From the cell containing the given text, extract its center point as (X, Y) coordinate. 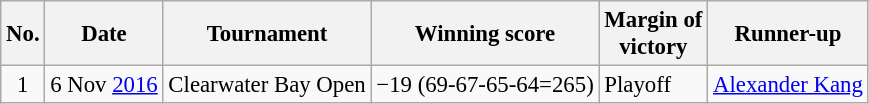
No. (23, 34)
Margin ofvictory (654, 34)
Runner-up (788, 34)
Winning score (485, 34)
Tournament (267, 34)
6 Nov 2016 (104, 85)
Playoff (654, 85)
1 (23, 85)
Alexander Kang (788, 85)
Date (104, 34)
−19 (69-67-65-64=265) (485, 85)
Clearwater Bay Open (267, 85)
